Capture the cell that displays the provided text and extract its (x, y) central coordinate. 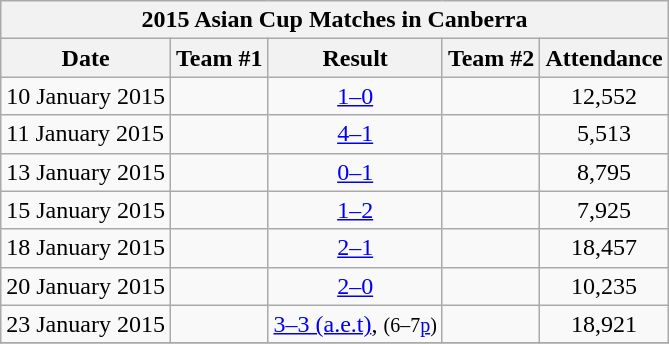
4–1 (355, 134)
23 January 2015 (86, 324)
7,925 (604, 210)
Attendance (604, 58)
0–1 (355, 172)
12,552 (604, 96)
10 January 2015 (86, 96)
2–1 (355, 248)
15 January 2015 (86, 210)
Date (86, 58)
2015 Asian Cup Matches in Canberra (335, 20)
1–0 (355, 96)
20 January 2015 (86, 286)
Team #2 (491, 58)
3–3 (a.e.t), (6–7p) (355, 324)
Result (355, 58)
8,795 (604, 172)
18,921 (604, 324)
18,457 (604, 248)
18 January 2015 (86, 248)
2–0 (355, 286)
5,513 (604, 134)
13 January 2015 (86, 172)
Team #1 (219, 58)
11 January 2015 (86, 134)
1–2 (355, 210)
10,235 (604, 286)
